Output the [x, y] coordinate of the center of the cell containing the given text.  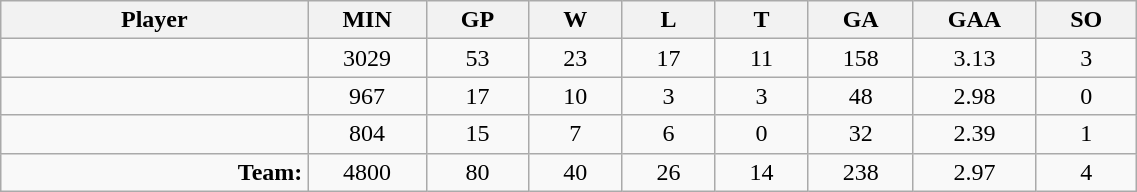
40 [576, 172]
48 [860, 96]
53 [477, 58]
T [762, 20]
Team: [154, 172]
10 [576, 96]
158 [860, 58]
MIN [367, 20]
Player [154, 20]
3.13 [974, 58]
GA [860, 20]
L [668, 20]
GAA [974, 20]
32 [860, 134]
4800 [367, 172]
3029 [367, 58]
2.97 [974, 172]
2.39 [974, 134]
7 [576, 134]
4 [1086, 172]
804 [367, 134]
SO [1086, 20]
238 [860, 172]
26 [668, 172]
W [576, 20]
23 [576, 58]
15 [477, 134]
14 [762, 172]
6 [668, 134]
11 [762, 58]
2.98 [974, 96]
967 [367, 96]
1 [1086, 134]
80 [477, 172]
GP [477, 20]
